Find where the given text appears and provide that cell's center as [x, y] coordinate. 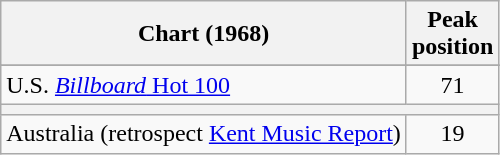
19 [452, 134]
Australia (retrospect Kent Music Report) [204, 134]
Peakposition [452, 34]
U.S. Billboard Hot 100 [204, 85]
Chart (1968) [204, 34]
71 [452, 85]
